Scan for the cell matching the given text and deliver its (X, Y) coordinate at center. 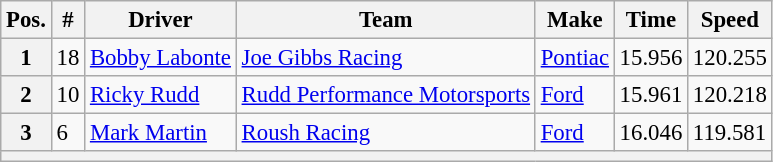
Joe Gibbs Racing (386, 58)
Rudd Performance Motorsports (386, 95)
Team (386, 20)
119.581 (730, 133)
Speed (730, 20)
Roush Racing (386, 133)
16.046 (650, 133)
120.255 (730, 58)
2 (26, 95)
15.961 (650, 95)
Time (650, 20)
# (68, 20)
18 (68, 58)
Mark Martin (161, 133)
Pos. (26, 20)
15.956 (650, 58)
1 (26, 58)
Make (574, 20)
6 (68, 133)
Bobby Labonte (161, 58)
120.218 (730, 95)
10 (68, 95)
3 (26, 133)
Ricky Rudd (161, 95)
Pontiac (574, 58)
Driver (161, 20)
